Capture the cell that displays the provided text and extract its [x, y] central coordinate. 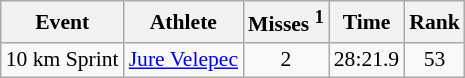
10 km Sprint [62, 60]
Athlete [184, 22]
Event [62, 22]
Misses 1 [286, 22]
Jure Velepec [184, 60]
53 [434, 60]
Rank [434, 22]
28:21.9 [366, 60]
Time [366, 22]
2 [286, 60]
